Return (x, y) of the center of cell containing provided text 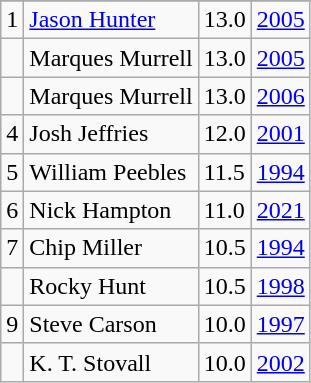
Nick Hampton (111, 210)
6 (12, 210)
2021 (280, 210)
4 (12, 134)
1997 (280, 324)
Jason Hunter (111, 20)
Chip Miller (111, 248)
2002 (280, 362)
7 (12, 248)
5 (12, 172)
2001 (280, 134)
12.0 (224, 134)
K. T. Stovall (111, 362)
Rocky Hunt (111, 286)
1 (12, 20)
William Peebles (111, 172)
9 (12, 324)
Josh Jeffries (111, 134)
Steve Carson (111, 324)
1998 (280, 286)
2006 (280, 96)
11.5 (224, 172)
11.0 (224, 210)
